Capture the cell that displays the provided text and extract its [x, y] central coordinate. 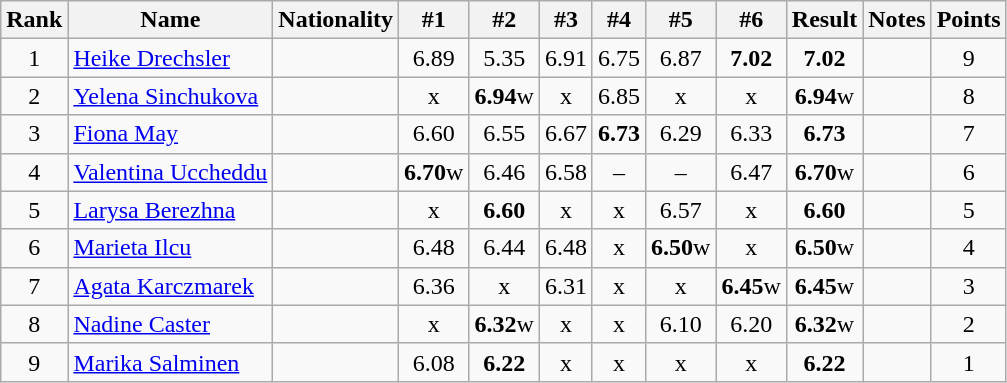
6.31 [566, 286]
5.35 [504, 58]
#1 [434, 20]
Rank [34, 20]
Heike Drechsler [170, 58]
6.67 [566, 134]
6.47 [751, 172]
6.57 [681, 210]
6.87 [681, 58]
6.91 [566, 58]
Larysa Berezhna [170, 210]
#3 [566, 20]
6.33 [751, 134]
Yelena Sinchukova [170, 96]
6.55 [504, 134]
6.36 [434, 286]
Valentina Uccheddu [170, 172]
#5 [681, 20]
Points [968, 20]
Marieta Ilcu [170, 248]
6.58 [566, 172]
6.08 [434, 362]
Fiona May [170, 134]
Nationality [336, 20]
Nadine Caster [170, 324]
6.85 [618, 96]
#6 [751, 20]
Name [170, 20]
Result [824, 20]
#4 [618, 20]
#2 [504, 20]
Notes [897, 20]
6.10 [681, 324]
Marika Salminen [170, 362]
6.29 [681, 134]
6.20 [751, 324]
6.89 [434, 58]
Agata Karczmarek [170, 286]
6.46 [504, 172]
6.44 [504, 248]
6.75 [618, 58]
